Find where the given text appears and provide that cell's center as (X, Y) coordinate. 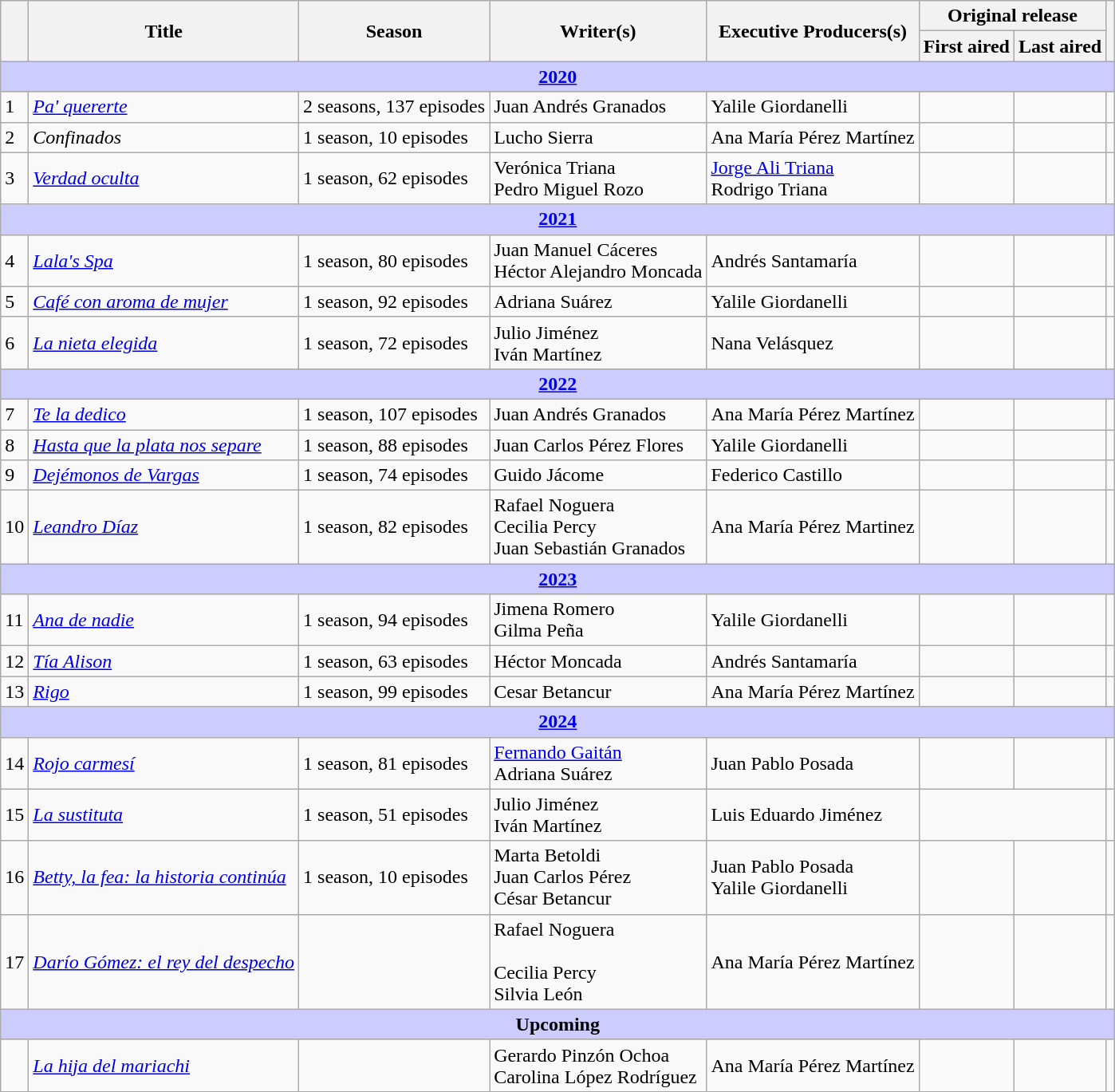
Tía Alison (164, 661)
9 (14, 475)
Rafael NogueraCecilia PercySilvia León (598, 962)
Upcoming (558, 1024)
Ana María Pérez Martinez (813, 527)
Juan Carlos Pérez Flores (598, 444)
Ana de nadie (164, 621)
1 season, 92 episodes (394, 302)
Federico Castillo (813, 475)
2024 (558, 722)
Writer(s) (598, 31)
1 season, 94 episodes (394, 621)
Adriana Suárez (598, 302)
1 season, 80 episodes (394, 260)
1 season, 74 episodes (394, 475)
Betty, la fea: la historia continúa (164, 877)
1 season, 107 episodes (394, 414)
First aired (967, 46)
Dejémonos de Vargas (164, 475)
Verdad oculta (164, 179)
Héctor Moncada (598, 661)
Juan Manuel CáceresHéctor Alejandro Moncada (598, 260)
La sustituta (164, 815)
7 (14, 414)
1 season, 81 episodes (394, 763)
1 season, 99 episodes (394, 692)
2021 (558, 219)
5 (14, 302)
15 (14, 815)
Confinados (164, 137)
Lala's Spa (164, 260)
1 season, 63 episodes (394, 661)
11 (14, 621)
1 season, 72 episodes (394, 343)
Rigo (164, 692)
Marta BetoldiJuan Carlos PérezCésar Betancur (598, 877)
10 (14, 527)
14 (14, 763)
1 season, 88 episodes (394, 444)
1 (14, 107)
Luis Eduardo Jiménez (813, 815)
Juan Pablo PosadaYalile Giordanelli (813, 877)
La nieta elegida (164, 343)
Leandro Díaz (164, 527)
8 (14, 444)
1 season, 62 episodes (394, 179)
Verónica TrianaPedro Miguel Rozo (598, 179)
2 (14, 137)
17 (14, 962)
Fernando GaitánAdriana Suárez (598, 763)
12 (14, 661)
Pa' quererte (164, 107)
13 (14, 692)
Gerardo Pinzón OchoaCarolina López Rodríguez (598, 1066)
Season (394, 31)
Café con aroma de mujer (164, 302)
Rafael NogueraCecilia PercyJuan Sebastián Granados (598, 527)
2 seasons, 137 episodes (394, 107)
1 season, 82 episodes (394, 527)
6 (14, 343)
2022 (558, 384)
Guido Jácome (598, 475)
Title (164, 31)
Executive Producers(s) (813, 31)
Lucho Sierra (598, 137)
Hasta que la plata nos separe (164, 444)
Juan Pablo Posada (813, 763)
16 (14, 877)
Te la dedico (164, 414)
Cesar Betancur (598, 692)
2020 (558, 77)
Darío Gómez: el rey del despecho (164, 962)
Nana Velásquez (813, 343)
Original release (1013, 16)
Jimena RomeroGilma Peña (598, 621)
4 (14, 260)
Jorge Ali TrianaRodrigo Triana (813, 179)
La hija del mariachi (164, 1066)
Rojo carmesí (164, 763)
1 season, 51 episodes (394, 815)
Last aired (1059, 46)
2023 (558, 579)
3 (14, 179)
